Search for the cell housing the specified text and yield its (x, y) center coordinate. 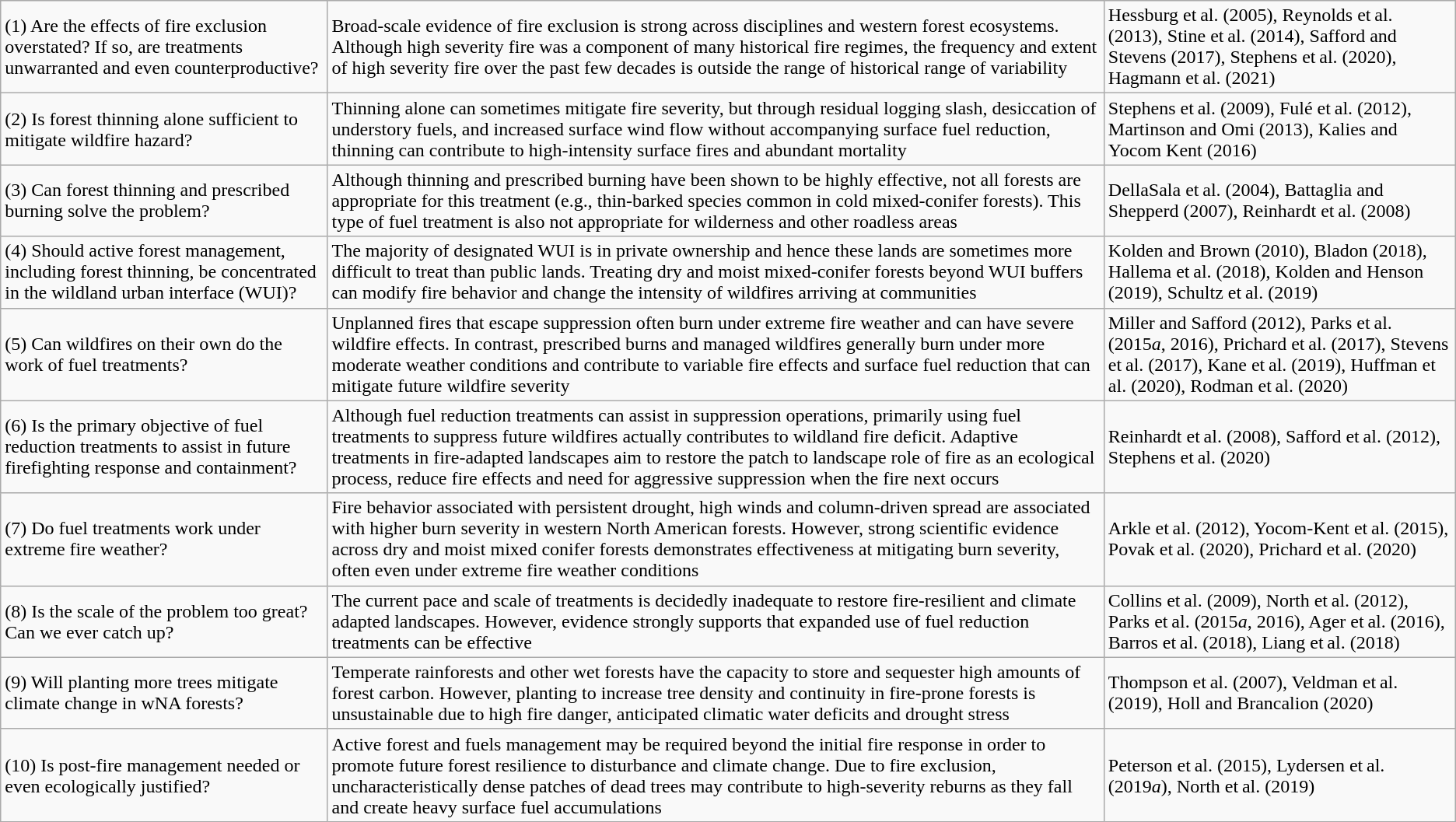
Collins et al. (2009), North et al. (2012), Parks et al. (2015a, 2016), Ager et al. (2016), Barros et al. (2018), Liang et al. (2018) (1279, 621)
Kolden and Brown (2010), Bladon (2018), Hallema et al. (2018), Kolden and Henson (2019), Schultz et al. (2019) (1279, 272)
Reinhardt et al. (2008), Safford et al. (2012), Stephens et al. (2020) (1279, 446)
(9) Will planting more trees mitigate climate change in wNA forests? (164, 693)
Peterson et al. (2015), Lydersen et al. (2019a), North et al. (2019) (1279, 775)
(2) Is forest thinning alone sufficient to mitigate wildfire hazard? (164, 129)
Arkle et al. (2012), Yocom-Kent et al. (2015), Povak et al. (2020), Prichard et al. (2020) (1279, 540)
(4) Should active forest management, including forest thinning, be concentrated in the wildland urban interface (WUI)? (164, 272)
Thompson et al. (2007), Veldman et al. (2019), Holl and Brancalion (2020) (1279, 693)
Hessburg et al. (2005), Reynolds et al. (2013), Stine et al. (2014), Safford and Stevens (2017), Stephens et al. (2020), Hagmann et al. (2021) (1279, 47)
(5) Can wildfires on their own do the work of fuel treatments? (164, 355)
(6) Is the primary objective of fuel reduction treatments to assist in future firefighting response and containment? (164, 446)
(1) Are the effects of fire exclusion overstated? If so, are treatments unwarranted and even counterproductive? (164, 47)
DellaSala et al. (2004), Battaglia and Shepperd (2007), Reinhardt et al. (2008) (1279, 201)
(8) Is the scale of the problem too great? Can we ever catch up? (164, 621)
(10) Is post-fire management needed or even ecologically justified? (164, 775)
Stephens et al. (2009), Fulé et al. (2012), Martinson and Omi (2013), Kalies and Yocom Kent (2016) (1279, 129)
(7) Do fuel treatments work under extreme fire weather? (164, 540)
(3) Can forest thinning and prescribed burning solve the problem? (164, 201)
